Capture the cell that displays the provided text and extract its (x, y) central coordinate. 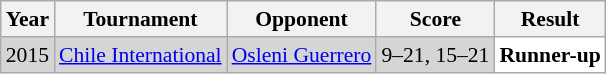
2015 (28, 55)
Osleni Guerrero (302, 55)
Year (28, 19)
Tournament (140, 19)
9–21, 15–21 (435, 55)
Result (550, 19)
Score (435, 19)
Opponent (302, 19)
Chile International (140, 55)
Runner-up (550, 55)
